Extract the (X, Y) coordinate from the center of the cell holding the provided text.  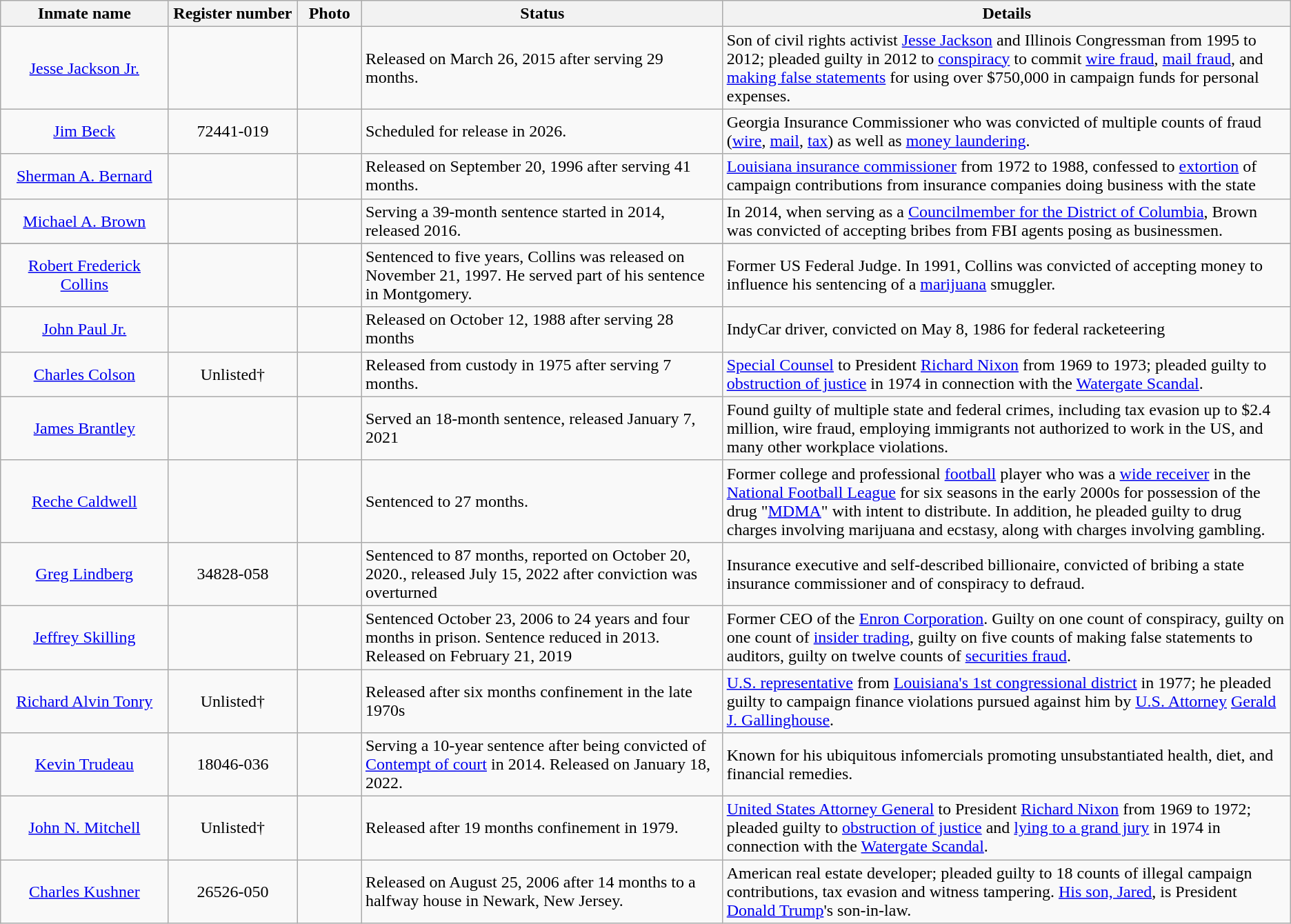
In 2014, when serving as a Councilmember for the District of Columbia, Brown was convicted of accepting bribes from FBI agents posing as businessmen. (1007, 221)
Serving a 10-year sentence after being convicted of Contempt of court in 2014. Released on January 18, 2022. (542, 765)
Charles Kushner (84, 892)
Sherman A. Bernard (84, 177)
Sentenced to 27 months. (542, 501)
Greg Lindberg (84, 574)
Sentenced to 87 months, reported on October 20, 2020., released July 15, 2022 after conviction was overturned (542, 574)
Jesse Jackson Jr. (84, 68)
Robert Frederick Collins (84, 275)
Sentenced to five years, Collins was released on November 21, 1997. He served part of his sentence in Montgomery. (542, 275)
Released on March 26, 2015 after serving 29 months. (542, 68)
Serving a 39-month sentence started in 2014, released 2016. (542, 221)
72441-019 (233, 131)
James Brantley (84, 428)
Kevin Trudeau (84, 765)
IndyCar driver, convicted on May 8, 1986 for federal racketeering (1007, 330)
Georgia Insurance Commissioner who was convicted of multiple counts of fraud (wire, mail, tax) as well as money laundering. (1007, 131)
Jeffrey Skilling (84, 637)
Known for his ubiquitous infomercials promoting unsubstantiated health, diet, and financial remedies. (1007, 765)
Sentenced October 23, 2006 to 24 years and four months in prison. Sentence reduced in 2013. Released on February 21, 2019 (542, 637)
Released on August 25, 2006 after 14 months to a halfway house in Newark, New Jersey. (542, 892)
Register number (233, 14)
18046-036 (233, 765)
Released after 19 months confinement in 1979. (542, 828)
Inmate name (84, 14)
Scheduled for release in 2026. (542, 131)
Released on October 12, 1988 after serving 28 months (542, 330)
Jim Beck (84, 131)
Released from custody in 1975 after serving 7 months. (542, 374)
John Paul Jr. (84, 330)
Photo (330, 14)
Served an 18-month sentence, released January 7, 2021 (542, 428)
Charles Colson (84, 374)
John N. Mitchell (84, 828)
Insurance executive and self-described billionaire, convicted of bribing a state insurance commissioner and of conspiracy to defraud. (1007, 574)
Details (1007, 14)
Reche Caldwell (84, 501)
Former US Federal Judge. In 1991, Collins was convicted of accepting money to influence his sentencing of a marijuana smuggler. (1007, 275)
34828-058 (233, 574)
Status (542, 14)
Michael A. Brown (84, 221)
Richard Alvin Tonry (84, 701)
Released after six months confinement in the late 1970s (542, 701)
26526-050 (233, 892)
Released on September 20, 1996 after serving 41 months. (542, 177)
